Locate the cell with the specified text and output its [X, Y] center coordinate. 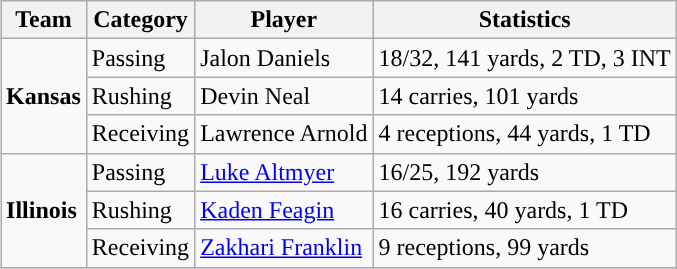
Statistics [524, 20]
18/32, 141 yards, 2 TD, 3 INT [524, 58]
4 receptions, 44 yards, 1 TD [524, 134]
Lawrence Arnold [284, 134]
14 carries, 101 yards [524, 96]
Category [140, 20]
Jalon Daniels [284, 58]
Luke Altmyer [284, 172]
Player [284, 20]
9 receptions, 99 yards [524, 248]
Illinois [44, 210]
Team [44, 20]
Kaden Feagin [284, 210]
Devin Neal [284, 96]
16/25, 192 yards [524, 172]
16 carries, 40 yards, 1 TD [524, 210]
Kansas [44, 96]
Zakhari Franklin [284, 248]
